For the text-containing cell, return its midpoint in [X, Y] coordinate format. 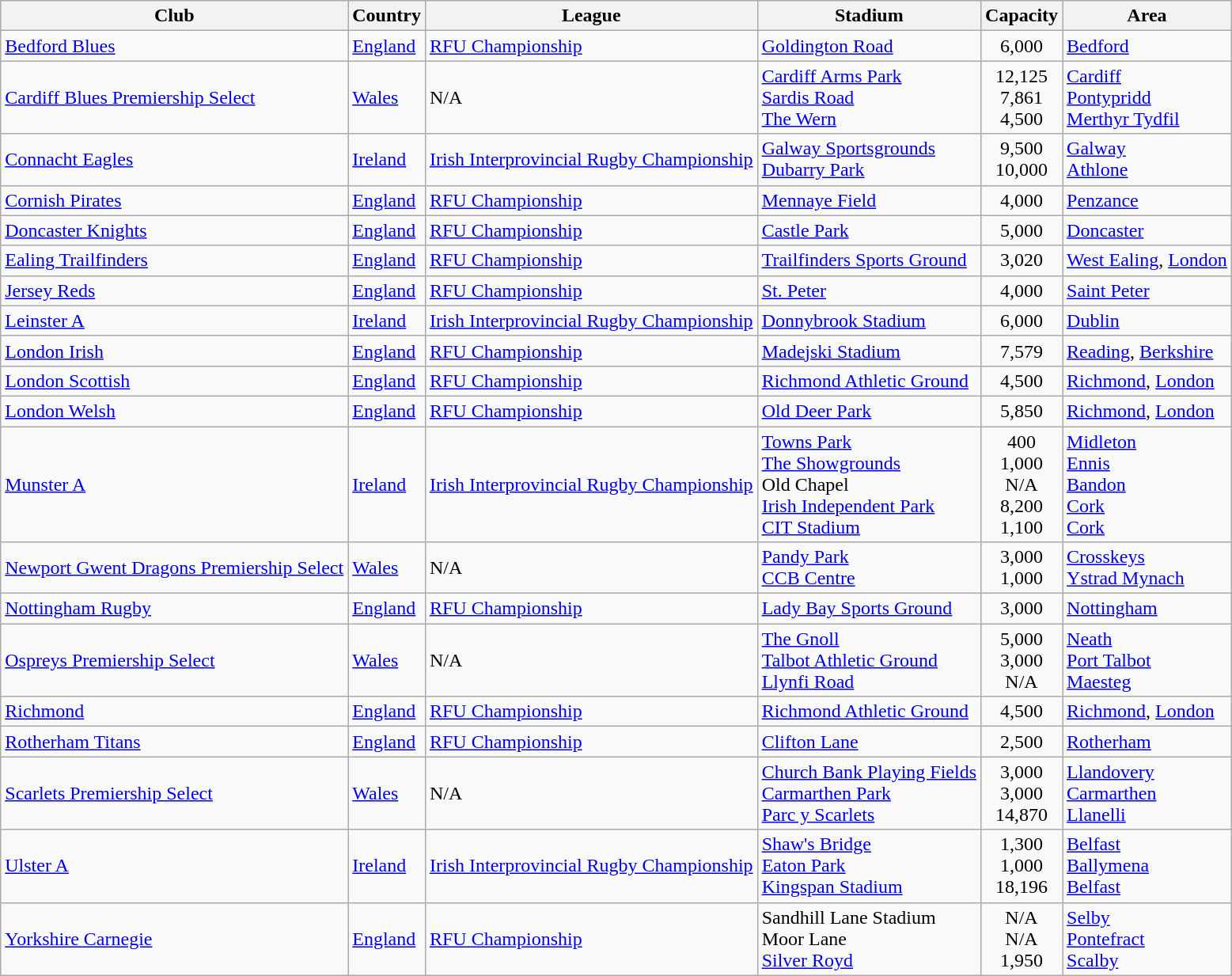
Cardiff Blues Premiership Select [174, 97]
4001,000N/A8,2001,100 [1022, 484]
Saint Peter [1147, 291]
CrosskeysYstrad Mynach [1147, 568]
League [591, 16]
Rotherham Titans [174, 742]
2,500 [1022, 742]
Castle Park [869, 230]
N/AN/A1,950 [1022, 939]
Stadium [869, 16]
SelbyPontefractScalby [1147, 939]
Pandy ParkCCB Centre [869, 568]
CardiffPontypriddMerthyr Tydfil [1147, 97]
Mennaye Field [869, 200]
Area [1147, 16]
3,0003,00014,870 [1022, 793]
GalwayAthlone [1147, 160]
Nottingham [1147, 609]
Bedford Blues [174, 46]
Munster A [174, 484]
Ealing Trailfinders [174, 260]
London Scottish [174, 381]
7,579 [1022, 351]
Sandhill Lane StadiumMoor LaneSilver Royd [869, 939]
5,0003,000N/A [1022, 660]
Madejski Stadium [869, 351]
LlandoveryCarmarthenLlanelli [1147, 793]
5,850 [1022, 411]
9,50010,000 [1022, 160]
3,000 [1022, 609]
Scarlets Premiership Select [174, 793]
West Ealing, London [1147, 260]
Capacity [1022, 16]
Ulster A [174, 866]
Lady Bay Sports Ground [869, 609]
Club [174, 16]
Jersey Reds [174, 291]
MidletonEnnisBandonCorkCork [1147, 484]
Ospreys Premiership Select [174, 660]
London Welsh [174, 411]
Donnybrook Stadium [869, 321]
Leinster A [174, 321]
Nottingham Rugby [174, 609]
Yorkshire Carnegie [174, 939]
Trailfinders Sports Ground [869, 260]
5,000 [1022, 230]
Dublin [1147, 321]
3,020 [1022, 260]
3,0001,000 [1022, 568]
Cornish Pirates [174, 200]
BelfastBallymenaBelfast [1147, 866]
Cardiff Arms ParkSardis RoadThe Wern [869, 97]
12,1257,8614,500 [1022, 97]
Bedford [1147, 46]
Galway SportsgroundsDubarry Park [869, 160]
Richmond [174, 712]
Doncaster [1147, 230]
Connacht Eagles [174, 160]
Shaw's BridgeEaton ParkKingspan Stadium [869, 866]
Towns ParkThe ShowgroundsOld ChapelIrish Independent ParkCIT Stadium [869, 484]
St. Peter [869, 291]
Newport Gwent Dragons Premiership Select [174, 568]
1,3001,00018,196 [1022, 866]
Reading, Berkshire [1147, 351]
Doncaster Knights [174, 230]
Clifton Lane [869, 742]
Old Deer Park [869, 411]
Goldington Road [869, 46]
Penzance [1147, 200]
London Irish [174, 351]
Church Bank Playing FieldsCarmarthen ParkParc y Scarlets [869, 793]
Rotherham [1147, 742]
Country [387, 16]
NeathPort TalbotMaesteg [1147, 660]
The GnollTalbot Athletic GroundLlynfi Road [869, 660]
